Return the (X, Y) coordinate for the center point of the cell that contains the specified text.  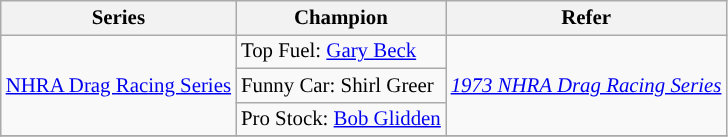
Champion (341, 18)
Pro Stock: Bob Glidden (341, 119)
NHRA Drag Racing Series (118, 85)
Series (118, 18)
1973 NHRA Drag Racing Series (586, 85)
Refer (586, 18)
Top Fuel: Gary Beck (341, 51)
Funny Car: Shirl Greer (341, 85)
